Scan for the cell matching the given text and deliver its (X, Y) coordinate at center. 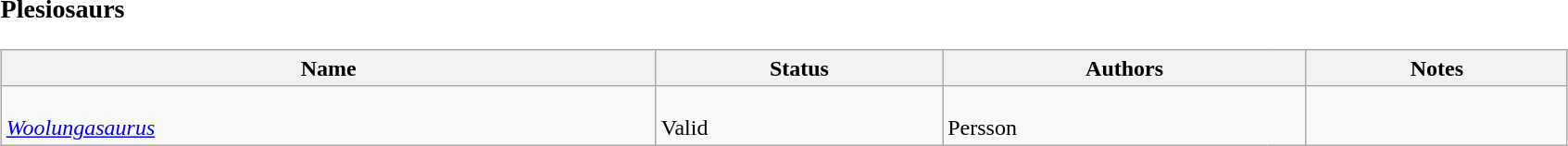
Valid (798, 115)
Notes (1436, 67)
Woolungasaurus (328, 115)
Persson (1105, 115)
Name (328, 67)
Status (798, 67)
Authors (1124, 67)
